Scan for the cell matching the given text and deliver its [X, Y] coordinate at center. 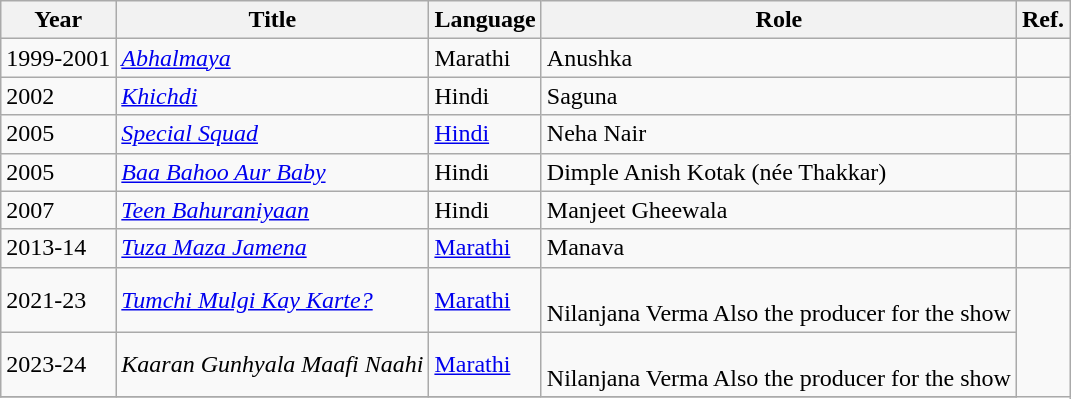
Special Squad [272, 134]
2021-23 [58, 300]
Manava [778, 248]
2002 [58, 96]
Khichdi [272, 96]
Tuza Maza Jamena [272, 248]
Kaaran Gunhyala Maafi Naahi [272, 364]
2013-14 [58, 248]
Teen Bahuraniyaan [272, 210]
Ref. [1042, 20]
2023-24 [58, 364]
Neha Nair [778, 134]
Role [778, 20]
Title [272, 20]
Anushka [778, 58]
Saguna [778, 96]
1999-2001 [58, 58]
2007 [58, 210]
Manjeet Gheewala [778, 210]
Baa Bahoo Aur Baby [272, 172]
Language [485, 20]
Dimple Anish Kotak (née Thakkar) [778, 172]
Year [58, 20]
Tumchi Mulgi Kay Karte? [272, 300]
Abhalmaya [272, 58]
